Extract the [x, y] coordinate from the center of the cell holding the provided text.  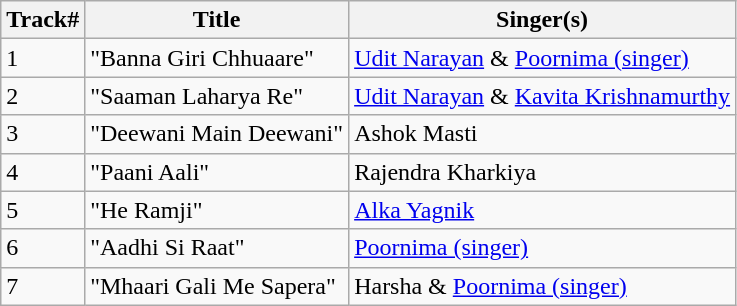
Harsha & Poornima (singer) [542, 286]
"He Ramji" [217, 210]
"Saaman Laharya Re" [217, 96]
2 [43, 96]
Udit Narayan & Kavita Krishnamurthy [542, 96]
"Banna Giri Chhuaare" [217, 58]
5 [43, 210]
3 [43, 134]
Track# [43, 20]
"Deewani Main Deewani" [217, 134]
4 [43, 172]
Singer(s) [542, 20]
Poornima (singer) [542, 248]
Alka Yagnik [542, 210]
Udit Narayan & Poornima (singer) [542, 58]
"Aadhi Si Raat" [217, 248]
"Mhaari Gali Me Sapera" [217, 286]
1 [43, 58]
7 [43, 286]
Rajendra Kharkiya [542, 172]
Ashok Masti [542, 134]
Title [217, 20]
6 [43, 248]
"Paani Aali" [217, 172]
